Output the [X, Y] coordinate of the center of the cell containing the given text.  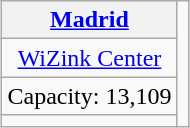
WiZink Center [90, 58]
Capacity: 13,109 [90, 96]
Madrid [90, 20]
